Scan for the cell matching the given text and deliver its [x, y] coordinate at center. 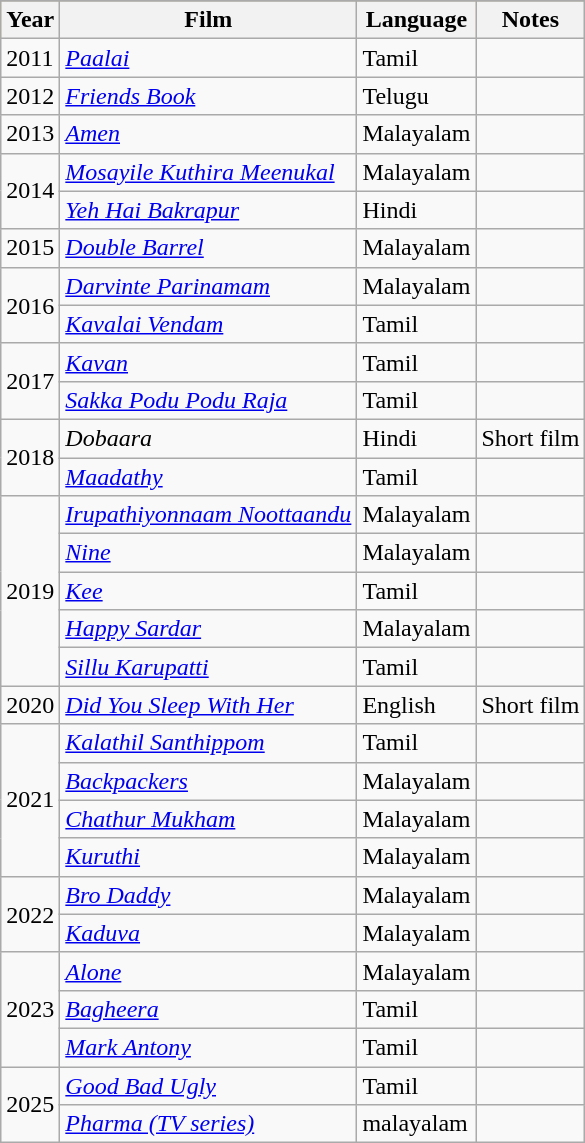
Kavalai Vendam [208, 324]
Good Bad Ugly [208, 1085]
malayalam [416, 1124]
Paalai [208, 58]
2014 [30, 191]
Amen [208, 134]
Maadathy [208, 477]
Kuruthi [208, 857]
Did You Sleep With Her [208, 705]
Dobaara [208, 438]
Telugu [416, 96]
2013 [30, 134]
2021 [30, 800]
2017 [30, 381]
Chathur Mukham [208, 819]
2023 [30, 1009]
Kee [208, 591]
2012 [30, 96]
2015 [30, 248]
Notes [530, 20]
Bro Daddy [208, 895]
2020 [30, 705]
2018 [30, 457]
Backpackers [208, 781]
Film [208, 20]
Irupathiyonnaam Noottaandu [208, 515]
Bagheera [208, 1009]
Mark Antony [208, 1047]
Kaduva [208, 933]
Alone [208, 971]
2025 [30, 1104]
Happy Sardar [208, 629]
Sillu Karupatti [208, 667]
Darvinte Parinamam [208, 286]
Sakka Podu Podu Raja [208, 400]
Kavan [208, 362]
Nine [208, 553]
Language [416, 20]
Yeh Hai Bakrapur [208, 210]
Double Barrel [208, 248]
Year [30, 20]
2022 [30, 914]
Friends Book [208, 96]
Pharma (TV series) [208, 1124]
2011 [30, 58]
Kalathil Santhippom [208, 743]
Mosayile Kuthira Meenukal [208, 172]
English [416, 705]
2016 [30, 305]
2019 [30, 591]
